Return the [X, Y] coordinate for the center point of the cell that contains the specified text.  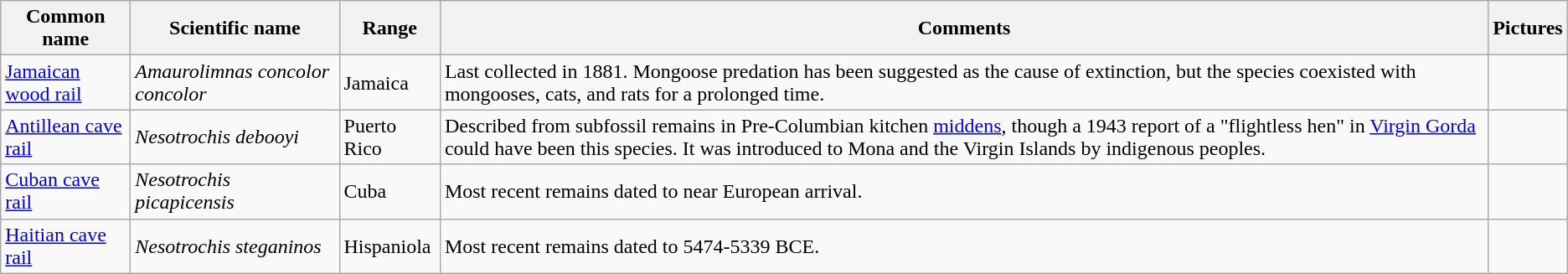
Nesotrochis debooyi [235, 137]
Cuba [389, 191]
Comments [963, 28]
Most recent remains dated to 5474-5339 BCE. [963, 246]
Hispaniola [389, 246]
Pictures [1528, 28]
Haitian cave rail [65, 246]
Nesotrochis steganinos [235, 246]
Cuban cave rail [65, 191]
Antillean cave rail [65, 137]
Jamaica [389, 82]
Scientific name [235, 28]
Nesotrochis picapicensis [235, 191]
Range [389, 28]
Most recent remains dated to near European arrival. [963, 191]
Puerto Rico [389, 137]
Common name [65, 28]
Amaurolimnas concolor concolor [235, 82]
Jamaican wood rail [65, 82]
